Pinpoint the cell where the given text exists, returning its [x, y] midpoint coordinate. 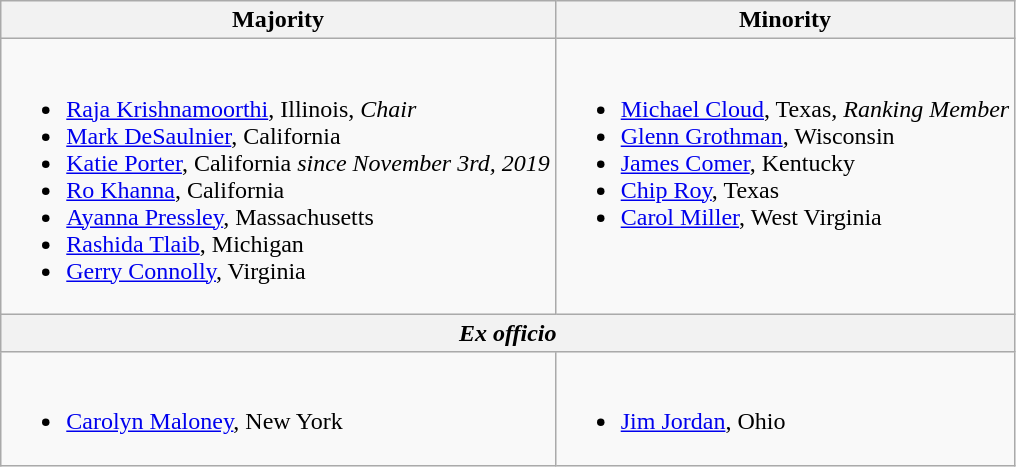
Minority [785, 20]
Carolyn Maloney, New York [278, 408]
Majority [278, 20]
Michael Cloud, Texas, Ranking MemberGlenn Grothman, WisconsinJames Comer, KentuckyChip Roy, TexasCarol Miller, West Virginia [785, 176]
Jim Jordan, Ohio [785, 408]
Ex officio [508, 333]
